Capture the cell that displays the provided text and extract its [X, Y] central coordinate. 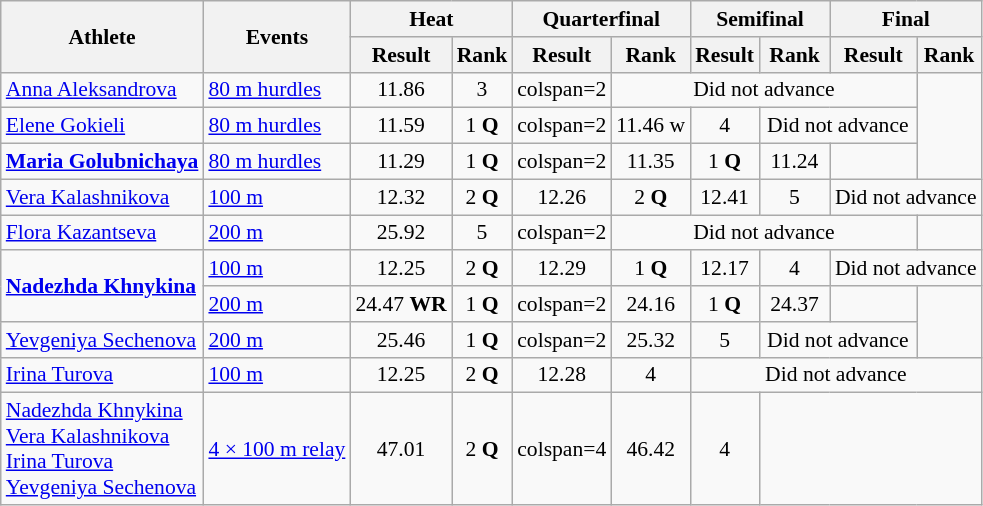
Semifinal [760, 19]
Nadezhda Khnykina [102, 286]
11.86 [400, 90]
12.28 [562, 375]
Yevgeniya Sechenova [102, 340]
11.29 [400, 162]
12.26 [562, 197]
Maria Golubnichaya [102, 162]
Elene Gokieli [102, 126]
12.32 [400, 197]
4 × 100 m relay [276, 449]
Events [276, 36]
24.37 [794, 304]
11.35 [650, 162]
Heat [431, 19]
24.47 WR [400, 304]
24.16 [650, 304]
Irina Turova [102, 375]
colspan=4 [562, 449]
46.42 [650, 449]
11.59 [400, 126]
Athlete [102, 36]
25.32 [650, 340]
47.01 [400, 449]
11.46 w [650, 126]
25.92 [400, 233]
12.29 [562, 269]
12.41 [724, 197]
Quarterfinal [601, 19]
Vera Kalashnikova [102, 197]
25.46 [400, 340]
Anna Aleksandrova [102, 90]
11.24 [794, 162]
Nadezhda Khnykina Vera KalashnikovaIrina TurovaYevgeniya Sechenova [102, 449]
3 [482, 90]
12.17 [724, 269]
Flora Kazantseva [102, 233]
Final [906, 19]
